Locate the cell with the specified text and output its [X, Y] center coordinate. 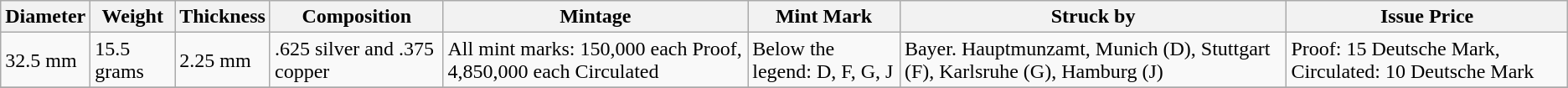
15.5 grams [132, 60]
2.25 mm [223, 60]
Diameter [45, 17]
Mintage [596, 17]
32.5 mm [45, 60]
Proof: 15 Deutsche Mark, Circulated: 10 Deutsche Mark [1427, 60]
.625 silver and .375 copper [357, 60]
Thickness [223, 17]
Struck by [1092, 17]
Issue Price [1427, 17]
Mint Mark [824, 17]
Weight [132, 17]
Below the legend: D, F, G, J [824, 60]
Composition [357, 17]
Bayer. Hauptmunzamt, Munich (D), Stuttgart (F), Karlsruhe (G), Hamburg (J) [1092, 60]
All mint marks: 150,000 each Proof, 4,850,000 each Circulated [596, 60]
